Provide the [x, y] coordinate of the cell's center where the given text is located.  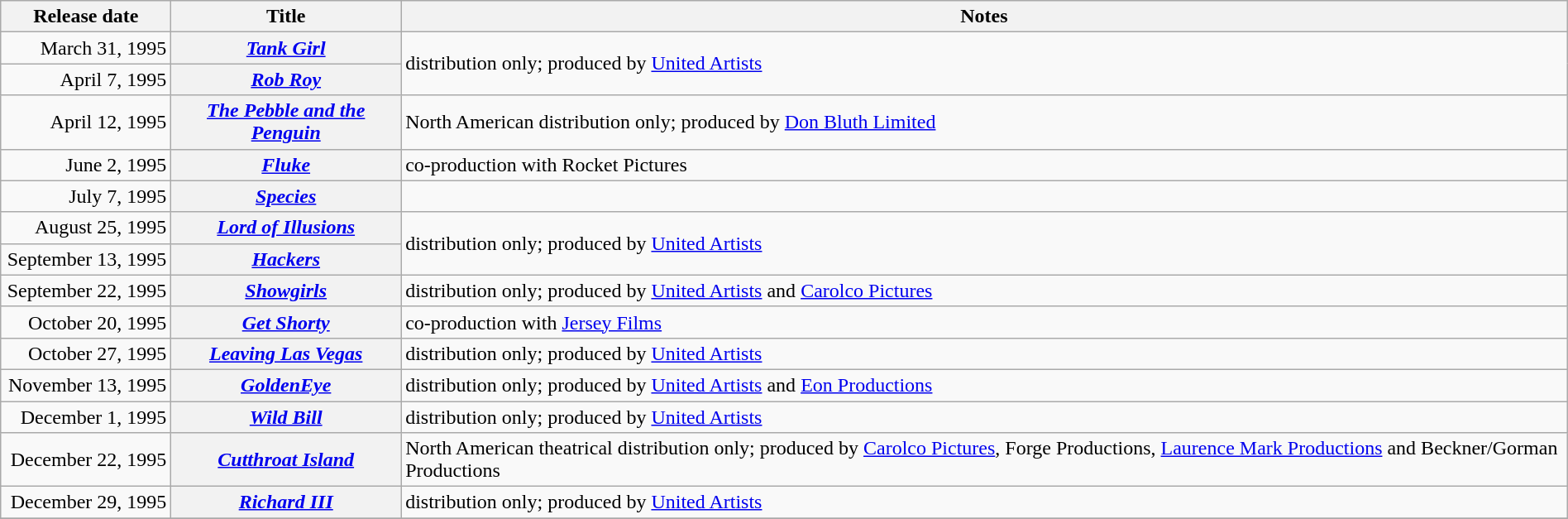
December 29, 1995 [86, 502]
September 13, 1995 [86, 259]
Rob Roy [286, 79]
Lord of Illusions [286, 228]
Hackers [286, 259]
Release date [86, 17]
Leaving Las Vegas [286, 353]
Fluke [286, 165]
Cutthroat Island [286, 460]
distribution only; produced by United Artists and Eon Productions [984, 385]
GoldenEye [286, 385]
November 13, 1995 [86, 385]
July 7, 1995 [86, 196]
co-production with Rocket Pictures [984, 165]
June 2, 1995 [86, 165]
September 22, 1995 [86, 291]
April 7, 1995 [86, 79]
August 25, 1995 [86, 228]
co-production with Jersey Films [984, 322]
April 12, 1995 [86, 123]
Species [286, 196]
December 22, 1995 [86, 460]
December 1, 1995 [86, 416]
North American distribution only; produced by Don Bluth Limited [984, 123]
Title [286, 17]
Showgirls [286, 291]
October 20, 1995 [86, 322]
Tank Girl [286, 48]
Richard III [286, 502]
Get Shorty [286, 322]
March 31, 1995 [86, 48]
Wild Bill [286, 416]
distribution only; produced by United Artists and Carolco Pictures [984, 291]
The Pebble and the Penguin [286, 123]
Notes [984, 17]
October 27, 1995 [86, 353]
